Detect which cell encompasses the target text, then output its (x, y) center coordinate. 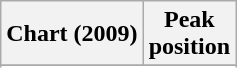
Peakposition (189, 34)
Chart (2009) (72, 34)
